From the cell containing the given text, extract its center point as [x, y] coordinate. 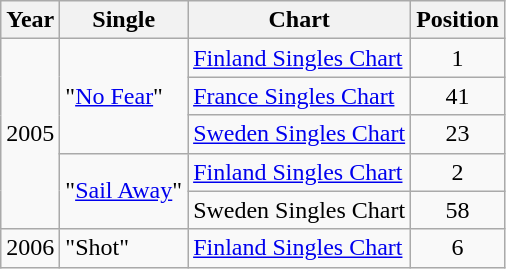
"Sail Away" [124, 191]
France Singles Chart [300, 96]
6 [458, 248]
Position [458, 20]
41 [458, 96]
"No Fear" [124, 96]
58 [458, 210]
2005 [30, 134]
Single [124, 20]
23 [458, 134]
1 [458, 58]
Chart [300, 20]
2 [458, 172]
Year [30, 20]
2006 [30, 248]
"Shot" [124, 248]
